Identify which cell holds the provided text, then report its [x, y] central coordinate. 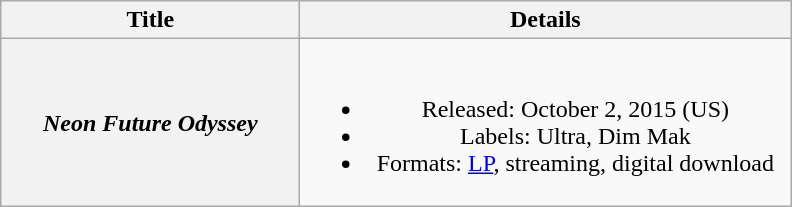
Released: October 2, 2015 (US)Labels: Ultra, Dim MakFormats: LP, streaming, digital download [546, 122]
Details [546, 20]
Neon Future Odyssey [150, 122]
Title [150, 20]
